Identify which cell holds the provided text, then report its (X, Y) central coordinate. 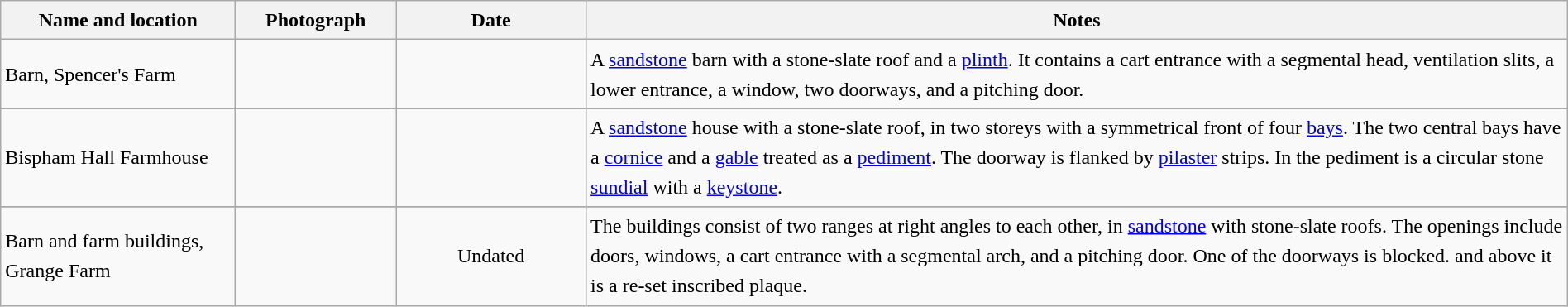
Photograph (316, 20)
Bispham Hall Farmhouse (118, 157)
Name and location (118, 20)
Barn and farm buildings, Grange Farm (118, 257)
Undated (491, 257)
Date (491, 20)
Notes (1077, 20)
Barn, Spencer's Farm (118, 74)
